Capture the cell that displays the provided text and extract its [x, y] central coordinate. 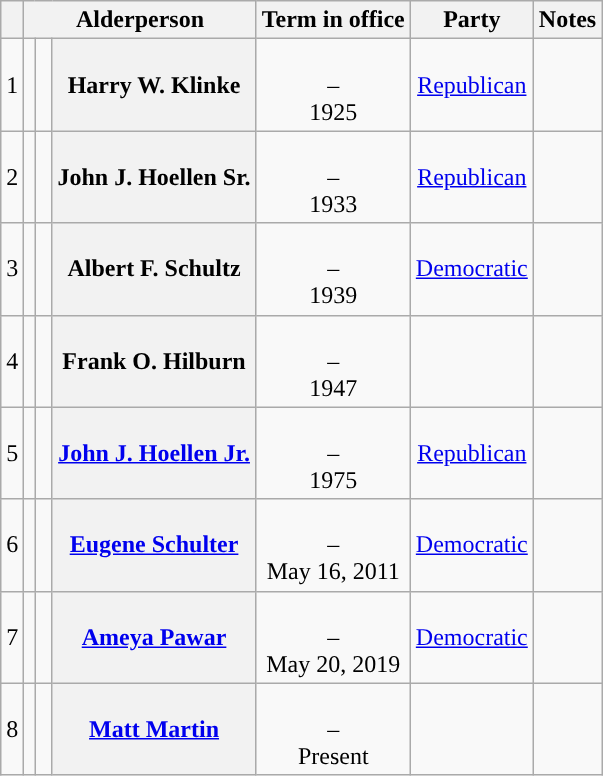
Eugene Schulter [154, 545]
Alderperson [140, 20]
Term in office [333, 20]
–May 20, 2019 [333, 637]
Albert F. Schultz [154, 269]
8 [12, 729]
Notes [567, 20]
6 [12, 545]
–1925 [333, 85]
2 [12, 177]
4 [12, 361]
–1939 [333, 269]
–1947 [333, 361]
–1975 [333, 453]
Party [472, 20]
John J. Hoellen Jr. [154, 453]
John J. Hoellen Sr. [154, 177]
Ameya Pawar [154, 637]
–Present [333, 729]
7 [12, 637]
5 [12, 453]
–May 16, 2011 [333, 545]
Matt Martin [154, 729]
Harry W. Klinke [154, 85]
1 [12, 85]
–1933 [333, 177]
Frank O. Hilburn [154, 361]
3 [12, 269]
